Provide the [X, Y] coordinate of the cell's center where the given text is located.  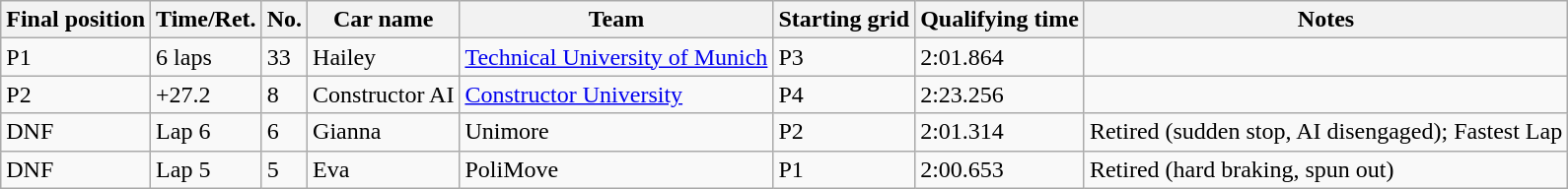
Constructor University [616, 94]
Team [616, 20]
2:01.314 [1000, 132]
Qualifying time [1000, 20]
Starting grid [844, 20]
P3 [844, 57]
Lap 5 [207, 169]
Retired (hard braking, spun out) [1325, 169]
6 [284, 132]
Constructor AI [384, 94]
6 laps [207, 57]
Final position [76, 20]
2:01.864 [1000, 57]
Car name [384, 20]
Notes [1325, 20]
Eva [384, 169]
Retired (sudden stop, AI disengaged); Fastest Lap [1325, 132]
33 [284, 57]
Lap 6 [207, 132]
Gianna [384, 132]
No. [284, 20]
Technical University of Munich [616, 57]
+27.2 [207, 94]
8 [284, 94]
5 [284, 169]
Time/Ret. [207, 20]
Unimore [616, 132]
Hailey [384, 57]
PoliMove [616, 169]
2:00.653 [1000, 169]
P4 [844, 94]
2:23.256 [1000, 94]
